Detect which cell encompasses the target text, then output its [X, Y] center coordinate. 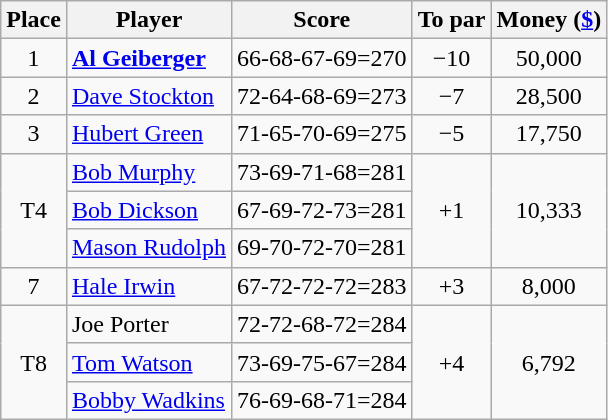
1 [34, 58]
T4 [34, 210]
72-64-68-69=273 [322, 96]
Dave Stockton [148, 96]
Player [148, 20]
−5 [452, 134]
67-72-72-72=283 [322, 286]
Mason Rudolph [148, 248]
Bobby Wadkins [148, 400]
+1 [452, 210]
69-70-72-70=281 [322, 248]
73-69-71-68=281 [322, 172]
17,750 [549, 134]
71-65-70-69=275 [322, 134]
+4 [452, 362]
76-69-68-71=284 [322, 400]
T8 [34, 362]
73-69-75-67=284 [322, 362]
−10 [452, 58]
72-72-68-72=284 [322, 324]
50,000 [549, 58]
Score [322, 20]
Joe Porter [148, 324]
66-68-67-69=270 [322, 58]
Bob Murphy [148, 172]
28,500 [549, 96]
Place [34, 20]
To par [452, 20]
8,000 [549, 286]
−7 [452, 96]
Hale Irwin [148, 286]
Money ($) [549, 20]
67-69-72-73=281 [322, 210]
7 [34, 286]
2 [34, 96]
6,792 [549, 362]
Al Geiberger [148, 58]
Hubert Green [148, 134]
+3 [452, 286]
Bob Dickson [148, 210]
3 [34, 134]
10,333 [549, 210]
Tom Watson [148, 362]
